Find where the given text appears and provide that cell's center as (X, Y) coordinate. 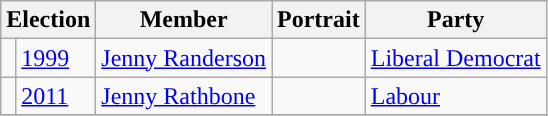
1999 (56, 58)
Liberal Democrat (456, 58)
Jenny Randerson (184, 58)
Party (456, 20)
Member (184, 20)
Portrait (319, 20)
2011 (56, 96)
Jenny Rathbone (184, 96)
Labour (456, 96)
Election (48, 20)
